Scan for the cell matching the given text and deliver its [X, Y] coordinate at center. 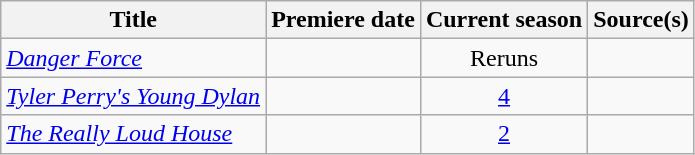
Premiere date [344, 20]
Danger Force [134, 58]
The Really Loud House [134, 134]
Reruns [504, 58]
4 [504, 96]
Title [134, 20]
2 [504, 134]
Current season [504, 20]
Source(s) [642, 20]
Tyler Perry's Young Dylan [134, 96]
